For the text-containing cell, return its midpoint in (X, Y) coordinate format. 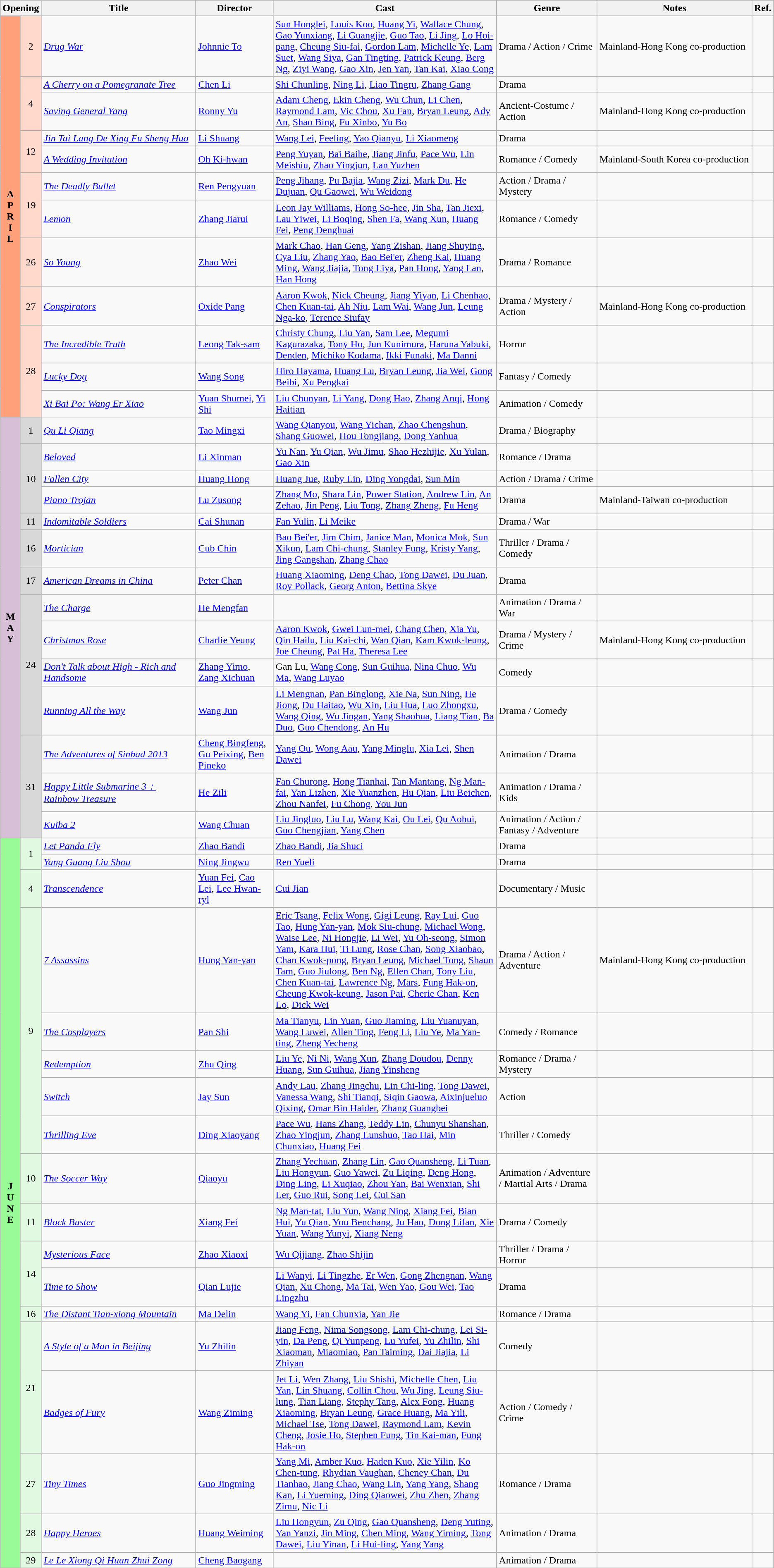
Drama / Action / Crime (547, 46)
Action (547, 1097)
Thriller / Drama / Comedy (547, 548)
Hung Yan-yan (235, 960)
24 (31, 665)
Kuiba 2 (119, 824)
Action / Drama / Mystery (547, 186)
A Wedding Invitation (119, 160)
12 (31, 151)
Shi Chunling, Ning Li, Liao Tingru, Zhang Gang (385, 84)
Leong Tak-sam (235, 344)
Block Buster (119, 1222)
Piano Trojan (119, 500)
Ronny Yu (235, 111)
Drama / War (547, 521)
Animation / Drama / Kids (547, 792)
Adam Cheng, Ekin Cheng, Wu Chun, Li Chen, Raymond Lam, Vic Chou, Xu Fan, Bryan Leung, Ady An, Shao Bing, Fu Xinbo, Yu Bo (385, 111)
Huang Weiming (235, 1533)
7 Assassins (119, 960)
A Cherry on a Pomegranate Tree (119, 84)
Yuan Shumei, Yi Shi (235, 403)
Fan Churong, Hong Tianhai, Tan Mantang, Ng Man-fai, Yan Lizhen, Xie Yuanzhen, Hu Qian, Liu Beichen, Zhou Nanfei, Fu Chong, You Jun (385, 792)
Yu Nan, Yu Qian, Wu Jimu, Shao Hezhijie, Xu Yulan, Gao Xin (385, 457)
Li Xinman (235, 457)
Drama / Action / Adventure (547, 960)
Lucky Dog (119, 376)
Redemption (119, 1064)
Hiro Hayama, Huang Lu, Bryan Leung, Jia Wei, Gong Beibi, Xu Pengkai (385, 376)
Liu Chunyan, Li Yang, Dong Hao, Zhang Anqi, Hong Haitian (385, 403)
Ng Man-tat, Liu Yun, Wang Ning, Xiang Fei, Bian Hui, Yu Qian, You Benchang, Ju Hao, Dong Lifan, Xie Yuan, Wang Yunyi, Xiang Neng (385, 1222)
The Cosplayers (119, 1032)
Leon Jay Williams, Hong So-hee, Jin Sha, Tan Jiexi, Lau Yiwei, Li Boqing, Shen Fa, Wang Xun, Huang Fei, Peng Denghuai (385, 219)
Notes (674, 8)
Fallen City (119, 479)
Bao Bei'er, Jim Chim, Janice Man, Monica Mok, Sun Xikun, Lam Chi-chung, Stanley Fung, Kristy Yang, Jing Gangshan, Zhang Chao (385, 548)
Zhu Qing (235, 1064)
19 (31, 205)
Cai Shunan (235, 521)
Drama / Mystery / Action (547, 306)
Xiang Fei (235, 1222)
17 (31, 580)
Gan Lu, Wang Cong, Sun Guihua, Nina Chuo, Wu Ma, Wang Luyao (385, 672)
Pan Shi (235, 1032)
2 (31, 46)
Title (119, 8)
Wu Qijiang, Zhao Shijin (385, 1254)
Pace Wu, Hans Zhang, Teddy Lin, Chunyu Shanshan, Zhao Yingjun, Zhang Lunshuo, Tao Hai, Min Chunxiao, Huang Fei (385, 1135)
Zhao Xiaoxi (235, 1254)
Cheng Baogang (235, 1560)
Jay Sun (235, 1097)
Transcendence (119, 889)
Mainland-South Korea co-production (674, 160)
Genre (547, 8)
Romance / Drama / Mystery (547, 1064)
Wang Ziming (235, 1412)
Christy Chung, Liu Yan, Sam Lee, Megumi Kagurazaka, Tony Ho, Jun Kunimura, Haruna Yabuki, Denden, Michiko Kodama, Ikki Funaki, Ma Danni (385, 344)
Wang Song (235, 376)
Yang Ou, Wong Aau, Yang Minglu, Xia Lei, Shen Dawei (385, 754)
Drug War (119, 46)
Thrilling Eve (119, 1135)
Documentary / Music (547, 889)
Cast (385, 8)
Liu Hongyun, Zu Qing, Gao Quansheng, Deng Yuting, Yan Yanzi, Jin Ming, Chen Ming, Wang Yiming, Tong Dawei, Liu Yinan, Li Hui-ling, Yang Yang (385, 1533)
Fan Yulin, Li Meike (385, 521)
Indomitable Soldiers (119, 521)
14 (31, 1273)
Opening (21, 8)
31 (31, 786)
He Mengfan (235, 608)
Cui Jian (385, 889)
Liu Ye, Ni Ni, Wang Xun, Zhang Doudou, Denny Huang, Sun Guihua, Jiang Yinsheng (385, 1064)
21 (31, 1387)
The Charge (119, 608)
Li Wanyi, Li Tingzhe, Er Wen, Gong Zhengnan, Wang Qian, Xu Chong, Ma Tai, Wen Yao, Gou Wei, Tao Lingzhu (385, 1287)
Wang Yi, Fan Chunxia, Yan Jie (385, 1314)
Huang Jue, Ruby Lin, Ding Yongdai, Sun Min (385, 479)
Switch (119, 1097)
Thriller / Drama / Horror (547, 1254)
Ren Yueli (385, 862)
Mysterious Face (119, 1254)
Chen Li (235, 84)
Tao Mingxi (235, 431)
Conspirators (119, 306)
Don't Talk about High - Rich and Handsome (119, 672)
Qiaoyu (235, 1178)
Peng Jihang, Pu Bajia, Wang Zizi, Mark Du, He Dujuan, Qu Gaowei, Wu Weidong (385, 186)
Horror (547, 344)
Running All the Way (119, 710)
Time to Show (119, 1287)
Animation / Action / Fantasy / Adventure (547, 824)
Liu Jingluo, Liu Lu, Wang Kai, Ou Lei, Qu Aohui, Guo Chengjian, Yang Chen (385, 824)
Lemon (119, 219)
Wang Qianyou, Wang Yichan, Zhao Chengshun, Shang Guowei, Hou Tongjiang, Dong Yanhua (385, 431)
Animation / Adventure / Martial Arts / Drama (547, 1178)
Zhao Bandi, Jia Shuci (385, 846)
Action / Comedy / Crime (547, 1412)
Aaron Kwok, Gwei Lun-mei, Chang Chen, Xia Yu, Qin Hailu, Liu Kai-chi, Wan Qian, Kam Kwok-leung, Joe Cheung, Pat Ha, Theresa Lee (385, 640)
Happy Heroes (119, 1533)
APRIL (11, 217)
Zhao Bandi (235, 846)
Drama / Romance (547, 262)
Aaron Kwok, Nick Cheung, Jiang Yiyan, Li Chenhao, Chen Kuan-tai, Ah Niu, Lam Wai, Wang Jun, Leung Nga-ko, Terence Siufay (385, 306)
Mainland-Taiwan co-production (674, 500)
Ma Tianyu, Lin Yuan, Guo Jiaming, Liu Yuanuyan, Wang Luwei, Allen Ting, Feng Li, Liu Ye, Ma Yan-ting, Zheng Yecheng (385, 1032)
Zhang Jiarui (235, 219)
Qu Li Qiang (119, 431)
Lu Zusong (235, 500)
Animation / Drama / War (547, 608)
Charlie Yeung (235, 640)
Oxide Pang (235, 306)
Happy Little Submarine 3： Rainbow Treasure (119, 792)
Andy Lau, Zhang Jingchu, Lin Chi-ling, Tong Dawei, Vanessa Wang, Shi Tianqi, Siqin Gaowa, Aixinjueluo Qixing, Omar Bin Haider, Zhang Guangbei (385, 1097)
Yuan Fei, Cao Lei, Lee Hwan-ryl (235, 889)
The Distant Tian-xiong Mountain (119, 1314)
American Dreams in China (119, 580)
Tiny Times (119, 1484)
Saving General Yang (119, 111)
Thriller / Comedy (547, 1135)
The Adventures of Sinbad 2013 (119, 754)
Le Le Xiong Qi Huan Zhui Zong (119, 1560)
Peng Yuyan, Bai Baihe, Jiang Jinfu, Pace Wu, Lin Meishiu, Zhao Yingjun, Lan Yuzhen (385, 160)
Drama / Mystery / Crime (547, 640)
Beloved (119, 457)
Huang Xiaoming, Deng Chao, Tong Dawei, Du Juan, Roy Pollack, Georg Anton, Bettina Skye (385, 580)
29 (31, 1560)
Drama / Biography (547, 431)
Let Panda Fly (119, 846)
The Deadly Bullet (119, 186)
Zhao Wei (235, 262)
Huang Hong (235, 479)
Wang Jun (235, 710)
Yang Guang Liu Shou (119, 862)
MAY (11, 628)
Xi Bai Po: Wang Er Xiao (119, 403)
Zhang Mo, Shara Lin, Power Station, Andrew Lin, An Zehao, Jin Peng, Liu Tong, Zhang Zheng, Fu Heng (385, 500)
Animation / Comedy (547, 403)
Comedy / Romance (547, 1032)
A Style of a Man in Beijing (119, 1346)
Cub Chin (235, 548)
Action / Drama / Crime (547, 479)
Zhang Yimo, Zang Xichuan (235, 672)
26 (31, 262)
So Young (119, 262)
Ancient-Costume / Action (547, 111)
Ning Jingwu (235, 862)
JUNE (11, 1203)
The Soccer Way (119, 1178)
Ma Delin (235, 1314)
Ren Pengyuan (235, 186)
9 (31, 1031)
Jin Tai Lang De Xing Fu Sheng Huo (119, 138)
Li Shuang (235, 138)
Guo Jingming (235, 1484)
Peter Chan (235, 580)
Mortician (119, 548)
Christmas Rose (119, 640)
Badges of Fury (119, 1412)
Wang Lei, Feeling, Yao Qianyu, Li Xiaomeng (385, 138)
He Zili (235, 792)
Cheng Bingfeng, Gu Peixing, Ben Pineko (235, 754)
Oh Ki-hwan (235, 160)
The Incredible Truth (119, 344)
Wang Chuan (235, 824)
Qian Lujie (235, 1287)
Yu Zhilin (235, 1346)
Ding Xiaoyang (235, 1135)
Johnnie To (235, 46)
Fantasy / Comedy (547, 376)
Director (235, 8)
Ref. (762, 8)
